Return (x, y) of the center of cell containing provided text 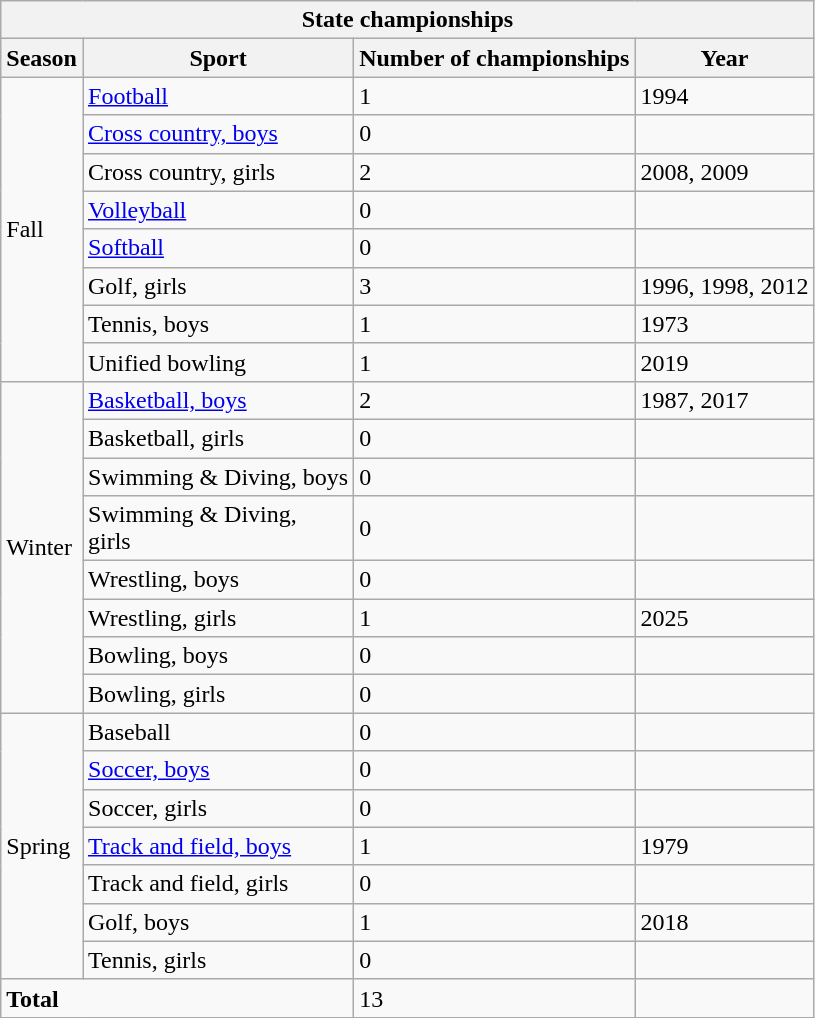
Bowling, boys (218, 656)
Tennis, boys (218, 324)
2018 (724, 922)
Baseball (218, 732)
Track and field, boys (218, 846)
Swimming & Diving,girls (218, 528)
Volleyball (218, 210)
Fall (42, 229)
Unified bowling (218, 362)
Number of championships (494, 58)
Wrestling, boys (218, 580)
Golf, boys (218, 922)
Swimming & Diving, boys (218, 477)
1996, 1998, 2012 (724, 286)
Softball (218, 248)
Basketball, boys (218, 400)
2019 (724, 362)
Total (178, 998)
2008, 2009 (724, 172)
13 (494, 998)
1994 (724, 96)
Wrestling, girls (218, 618)
3 (494, 286)
Cross country, girls (218, 172)
Basketball, girls (218, 438)
1987, 2017 (724, 400)
Cross country, boys (218, 134)
2025 (724, 618)
Winter (42, 547)
Season (42, 58)
Bowling, girls (218, 694)
Soccer, girls (218, 808)
Soccer, boys (218, 770)
1979 (724, 846)
Golf, girls (218, 286)
State championships (408, 20)
Sport (218, 58)
1973 (724, 324)
Spring (42, 846)
Track and field, girls (218, 884)
Year (724, 58)
Football (218, 96)
Tennis, girls (218, 960)
